Return (X, Y) of the center of cell containing provided text 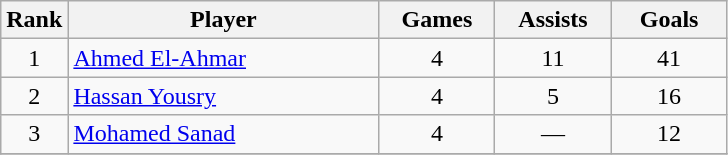
41 (669, 58)
2 (34, 96)
3 (34, 134)
Assists (553, 20)
— (553, 134)
Hassan Yousry (224, 96)
Games (437, 20)
Ahmed El-Ahmar (224, 58)
Goals (669, 20)
Mohamed Sanad (224, 134)
11 (553, 58)
Player (224, 20)
Rank (34, 20)
1 (34, 58)
12 (669, 134)
16 (669, 96)
5 (553, 96)
